Output the (x, y) coordinate of the center of the cell containing the given text.  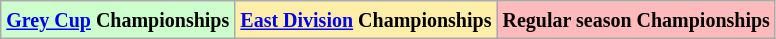
Grey Cup Championships (118, 20)
East Division Championships (366, 20)
Regular season Championships (636, 20)
